Provide the (X, Y) coordinate of the cell's center where the given text is located.  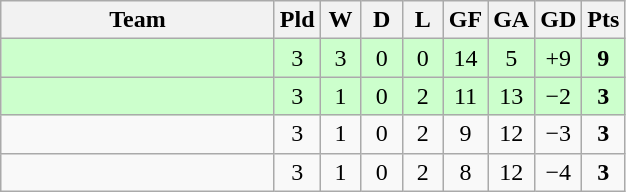
L (422, 20)
−3 (558, 134)
Pts (604, 20)
Team (138, 20)
14 (465, 58)
8 (465, 172)
−2 (558, 96)
GA (512, 20)
−4 (558, 172)
D (382, 20)
+9 (558, 58)
GD (558, 20)
5 (512, 58)
11 (465, 96)
13 (512, 96)
GF (465, 20)
W (340, 20)
Pld (297, 20)
